Scan for the cell matching the given text and deliver its [x, y] coordinate at center. 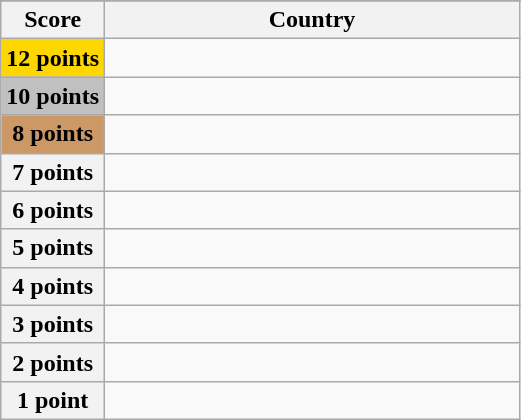
10 points [53, 96]
2 points [53, 362]
3 points [53, 324]
7 points [53, 172]
8 points [53, 134]
6 points [53, 210]
5 points [53, 248]
12 points [53, 58]
Score [53, 20]
1 point [53, 400]
4 points [53, 286]
Country [312, 20]
